Return the (x, y) coordinate for the center point of the cell that contains the specified text.  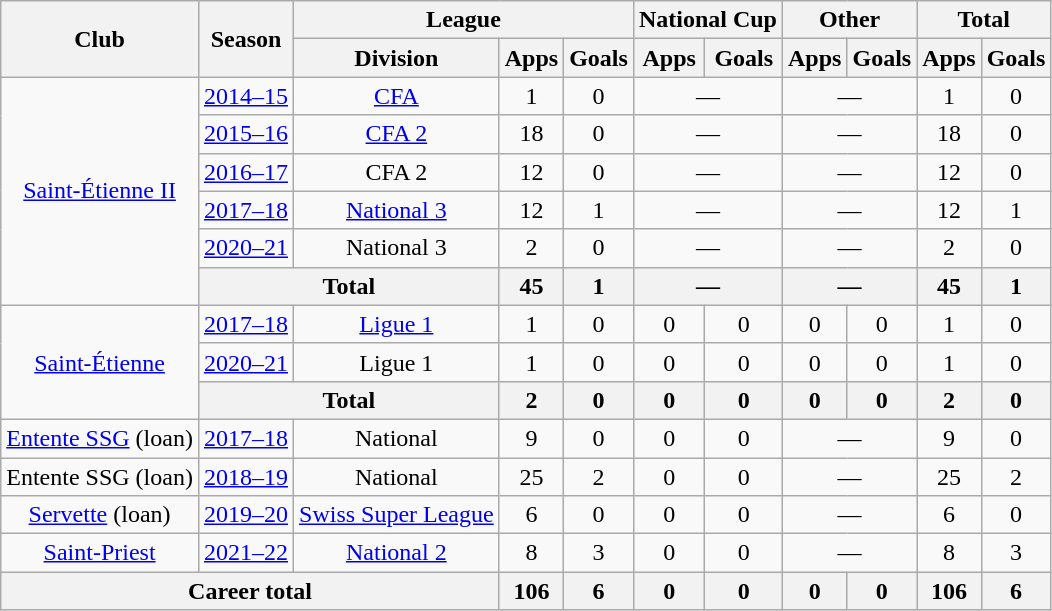
Other (850, 20)
National Cup (708, 20)
League (464, 20)
2016–17 (246, 172)
2018–19 (246, 477)
2015–16 (246, 134)
Servette (loan) (100, 515)
Season (246, 39)
Saint-Étienne II (100, 191)
Career total (250, 591)
Club (100, 39)
Saint-Étienne (100, 362)
2019–20 (246, 515)
Swiss Super League (397, 515)
Saint-Priest (100, 553)
Division (397, 58)
National 2 (397, 553)
2021–22 (246, 553)
2014–15 (246, 96)
CFA (397, 96)
